Identify which cell holds the provided text, then report its (X, Y) central coordinate. 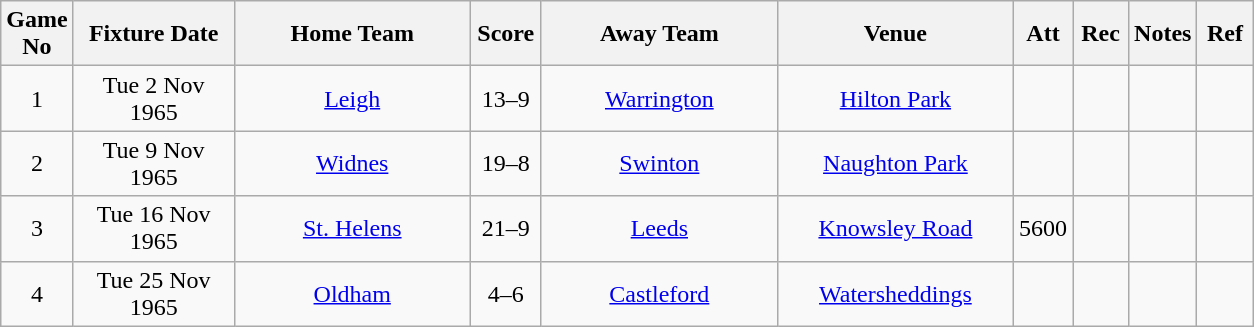
Leeds (659, 228)
Tue 2 Nov 1965 (154, 98)
Leigh (352, 98)
Ref (1225, 34)
4–6 (506, 294)
Knowsley Road (895, 228)
Tue 16 Nov 1965 (154, 228)
Tue 9 Nov 1965 (154, 164)
Fixture Date (154, 34)
Castleford (659, 294)
13–9 (506, 98)
19–8 (506, 164)
Notes (1163, 34)
Rec (1100, 34)
St. Helens (352, 228)
Swinton (659, 164)
5600 (1042, 228)
4 (37, 294)
Warrington (659, 98)
1 (37, 98)
21–9 (506, 228)
Score (506, 34)
Widnes (352, 164)
Oldham (352, 294)
Venue (895, 34)
Watersheddings (895, 294)
Hilton Park (895, 98)
Away Team (659, 34)
Game No (37, 34)
Naughton Park (895, 164)
Att (1042, 34)
3 (37, 228)
2 (37, 164)
Home Team (352, 34)
Tue 25 Nov 1965 (154, 294)
